Determine the (X, Y) coordinate at the center of the cell enclosing the given text.  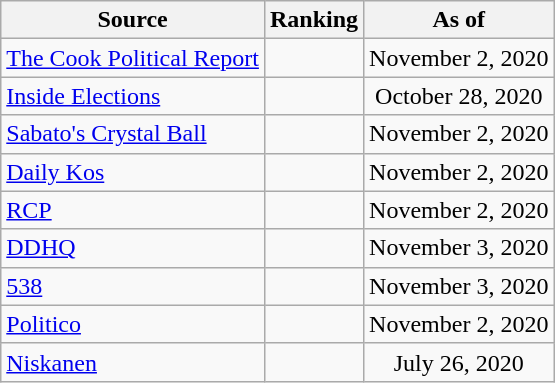
Inside Elections (133, 96)
Niskanen (133, 362)
538 (133, 286)
Politico (133, 324)
As of (459, 20)
July 26, 2020 (459, 362)
October 28, 2020 (459, 96)
Source (133, 20)
Ranking (314, 20)
Daily Kos (133, 172)
Sabato's Crystal Ball (133, 134)
The Cook Political Report (133, 58)
DDHQ (133, 248)
RCP (133, 210)
